Scan for the cell matching the given text and deliver its (X, Y) coordinate at center. 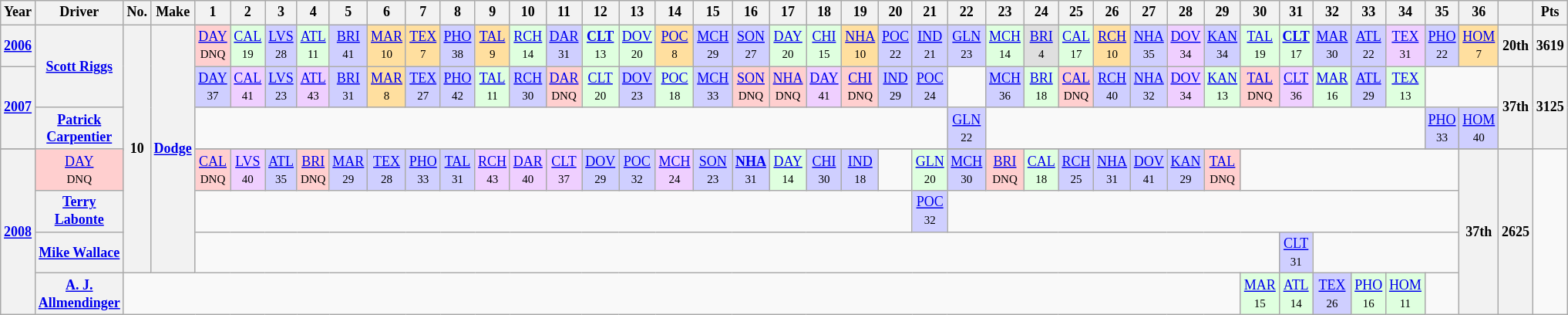
NHA10 (860, 46)
MCH33 (713, 87)
34 (1406, 12)
DOV20 (638, 46)
3 (281, 12)
NHA32 (1149, 87)
RCH43 (493, 170)
RCH10 (1112, 46)
CLT13 (601, 46)
Scott Riggs (79, 66)
ATL29 (1369, 87)
SONDNQ (751, 87)
DAR31 (564, 46)
TEX31 (1406, 46)
7 (422, 12)
CLT31 (1296, 252)
DOV23 (638, 87)
CLT36 (1296, 87)
RCH30 (527, 87)
MAR16 (1332, 87)
Driver (79, 12)
30 (1260, 12)
15 (713, 12)
IND18 (860, 170)
KAN34 (1223, 46)
SON23 (713, 170)
LVS23 (281, 87)
HOM40 (1479, 128)
HOM11 (1406, 294)
BRI41 (348, 46)
2 (248, 12)
POC22 (896, 46)
TEX26 (1332, 294)
3619 (1549, 46)
28 (1186, 12)
Make (173, 12)
2006 (19, 46)
ATL35 (281, 170)
35 (1442, 12)
2008 (19, 232)
BRI31 (348, 87)
Terry Labonte (79, 212)
MCH29 (713, 46)
MAR10 (387, 46)
Mike Wallace (79, 252)
BRI4 (1041, 46)
8 (458, 12)
CLT20 (601, 87)
DAY14 (788, 170)
DOV29 (601, 170)
6 (387, 12)
24 (1041, 12)
MAR30 (1332, 46)
20 (896, 12)
PHO38 (458, 46)
NHADNQ (788, 87)
11 (564, 12)
19 (860, 12)
13 (638, 12)
ATL22 (1369, 46)
26 (1112, 12)
CAL41 (248, 87)
GLN20 (930, 170)
TEX7 (422, 46)
32 (1332, 12)
IND21 (930, 46)
TAL11 (493, 87)
25 (1076, 12)
ATL11 (313, 46)
23 (1005, 12)
18 (824, 12)
12 (601, 12)
ATL43 (313, 87)
CAL19 (248, 46)
GLN22 (967, 128)
CLT37 (564, 170)
RCH14 (527, 46)
DAR40 (527, 170)
SON27 (751, 46)
Dodge (173, 149)
Pts (1549, 12)
ATL14 (1296, 294)
CAL18 (1041, 170)
TAL31 (458, 170)
TAL9 (493, 46)
MAR15 (1260, 294)
MCH36 (1005, 87)
16 (751, 12)
Patrick Carpentier (79, 128)
TEX13 (1406, 87)
MAR29 (348, 170)
CHIDNQ (860, 87)
27 (1149, 12)
CHI30 (824, 170)
22 (967, 12)
MCH14 (1005, 46)
A. J. Allmendinger (79, 294)
33 (1369, 12)
RCH40 (1112, 87)
4 (313, 12)
14 (675, 12)
IND29 (896, 87)
DAY37 (213, 87)
PHO22 (1442, 46)
21 (930, 12)
TAL19 (1260, 46)
RCH25 (1076, 170)
CLT17 (1296, 46)
GLN23 (967, 46)
Year (19, 12)
5 (348, 12)
HOM7 (1479, 46)
POC18 (675, 87)
31 (1296, 12)
MAR8 (387, 87)
POC24 (930, 87)
MCH24 (675, 170)
20th (1516, 46)
No. (137, 12)
2007 (19, 108)
DAY20 (788, 46)
CHI15 (824, 46)
KAN29 (1186, 170)
MCH30 (967, 170)
PHO16 (1369, 294)
PHO42 (458, 87)
LVS40 (248, 170)
POC8 (675, 46)
2625 (1516, 232)
DARDNQ (564, 87)
17 (788, 12)
TEX28 (387, 170)
29 (1223, 12)
KAN13 (1223, 87)
NHA35 (1149, 46)
LVS28 (281, 46)
3125 (1549, 108)
BRI18 (1041, 87)
1 (213, 12)
DOV41 (1149, 170)
36 (1479, 12)
CAL17 (1076, 46)
9 (493, 12)
DAY41 (824, 87)
TEX27 (422, 87)
